Find where the given text appears and provide that cell's center as [x, y] coordinate. 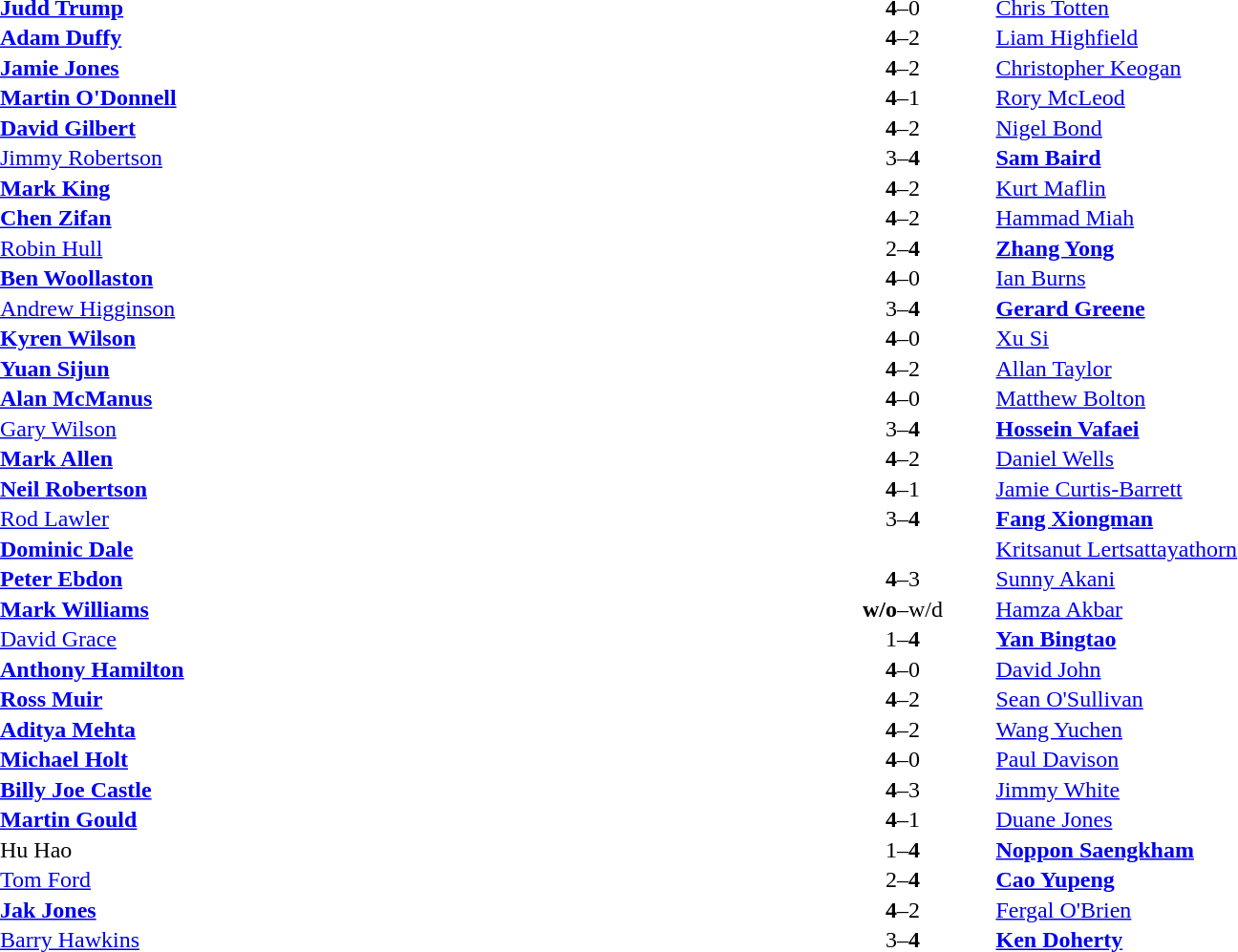
w/o–w/d [902, 609]
